Return (X, Y) of the center of cell containing provided text 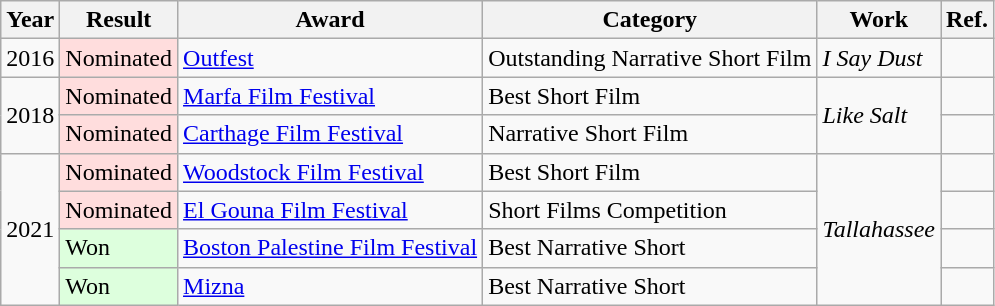
Short Films Competition (650, 210)
Award (330, 20)
Like Salt (879, 115)
Boston Palestine Film Festival (330, 248)
Mizna (330, 286)
2018 (30, 115)
Narrative Short Film (650, 134)
Woodstock Film Festival (330, 172)
Outstanding Narrative Short Film (650, 58)
2016 (30, 58)
2021 (30, 229)
Carthage Film Festival (330, 134)
Marfa Film Festival (330, 96)
Outfest (330, 58)
Year (30, 20)
Category (650, 20)
Ref. (966, 20)
El Gouna Film Festival (330, 210)
Result (119, 20)
Work (879, 20)
Tallahassee (879, 229)
I Say Dust (879, 58)
